From the cell containing the given text, extract its center point as [X, Y] coordinate. 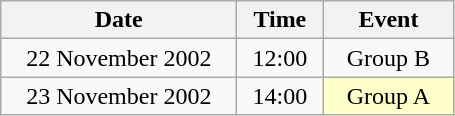
14:00 [280, 96]
Group B [388, 58]
Event [388, 20]
Group A [388, 96]
Time [280, 20]
22 November 2002 [119, 58]
12:00 [280, 58]
23 November 2002 [119, 96]
Date [119, 20]
